Return (x, y) of the center of cell containing provided text 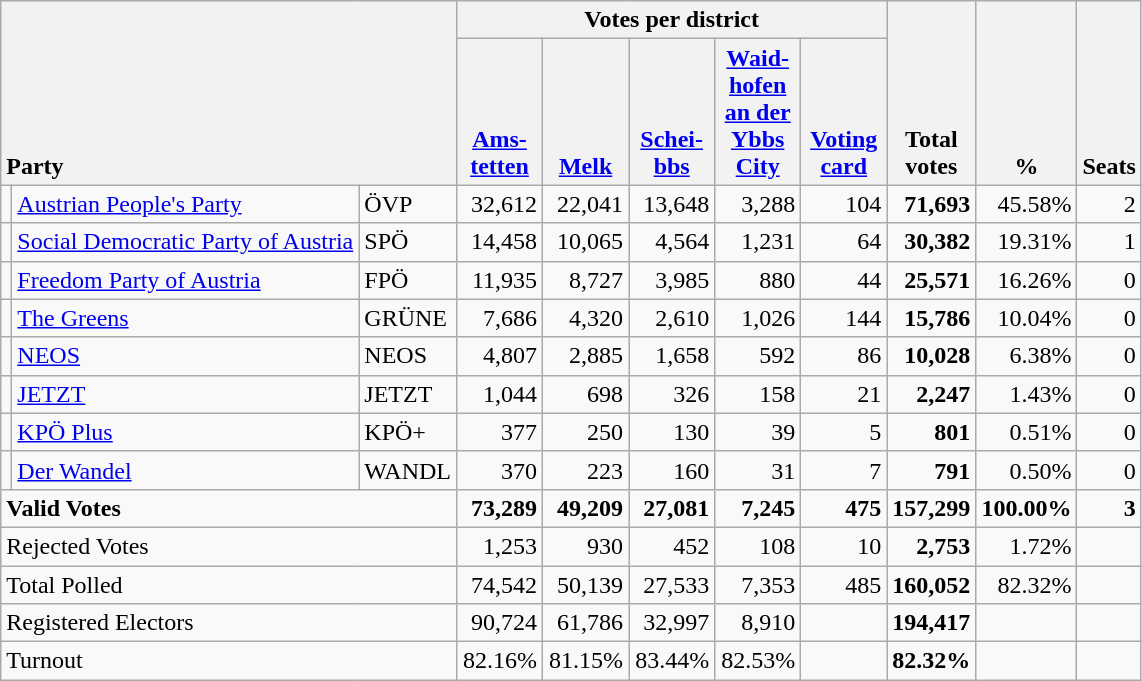
194,417 (932, 623)
801 (932, 432)
86 (844, 356)
10.04% (1026, 318)
2 (1109, 204)
104 (844, 204)
0.51% (1026, 432)
FPÖ (408, 280)
30,382 (932, 242)
Totalvotes (932, 93)
13,648 (672, 204)
370 (499, 470)
82.53% (758, 661)
32,612 (499, 204)
Melk (586, 112)
90,724 (499, 623)
108 (758, 546)
100.00% (1026, 508)
1 (1109, 242)
KPÖ Plus (186, 432)
WANDL (408, 470)
% (1026, 93)
25,571 (932, 280)
GRÜNE (408, 318)
22,041 (586, 204)
485 (844, 585)
10,028 (932, 356)
2,885 (586, 356)
27,533 (672, 585)
Votes per district (671, 20)
6.38% (1026, 356)
1,026 (758, 318)
44 (844, 280)
880 (758, 280)
1,658 (672, 356)
82.16% (499, 661)
The Greens (186, 318)
SPÖ (408, 242)
1,253 (499, 546)
Freedom Party of Austria (186, 280)
160,052 (932, 585)
Seats (1109, 93)
KPÖ+ (408, 432)
Waid-hofenan derYbbsCity (758, 112)
27,081 (672, 508)
Schei-bbs (672, 112)
10 (844, 546)
377 (499, 432)
71,693 (932, 204)
5 (844, 432)
3 (1109, 508)
19.31% (1026, 242)
0.50% (1026, 470)
4,807 (499, 356)
157,299 (932, 508)
452 (672, 546)
7,353 (758, 585)
14,458 (499, 242)
32,997 (672, 623)
Total Polled (229, 585)
1.72% (1026, 546)
160 (672, 470)
1.43% (1026, 394)
Votingcard (844, 112)
31 (758, 470)
1,231 (758, 242)
15,786 (932, 318)
Rejected Votes (229, 546)
7,686 (499, 318)
Ams-tetten (499, 112)
250 (586, 432)
2,753 (932, 546)
21 (844, 394)
930 (586, 546)
7,245 (758, 508)
8,910 (758, 623)
81.15% (586, 661)
2,610 (672, 318)
130 (672, 432)
592 (758, 356)
73,289 (499, 508)
Registered Electors (229, 623)
4,564 (672, 242)
Austrian People's Party (186, 204)
ÖVP (408, 204)
61,786 (586, 623)
791 (932, 470)
475 (844, 508)
50,139 (586, 585)
326 (672, 394)
2,247 (932, 394)
83.44% (672, 661)
49,209 (586, 508)
144 (844, 318)
158 (758, 394)
Der Wandel (186, 470)
39 (758, 432)
Valid Votes (229, 508)
698 (586, 394)
1,044 (499, 394)
Social Democratic Party of Austria (186, 242)
7 (844, 470)
8,727 (586, 280)
10,065 (586, 242)
3,288 (758, 204)
16.26% (1026, 280)
4,320 (586, 318)
74,542 (499, 585)
45.58% (1026, 204)
223 (586, 470)
Party (229, 93)
11,935 (499, 280)
Turnout (229, 661)
64 (844, 242)
3,985 (672, 280)
